Pinpoint the cell where the given text exists, returning its (x, y) midpoint coordinate. 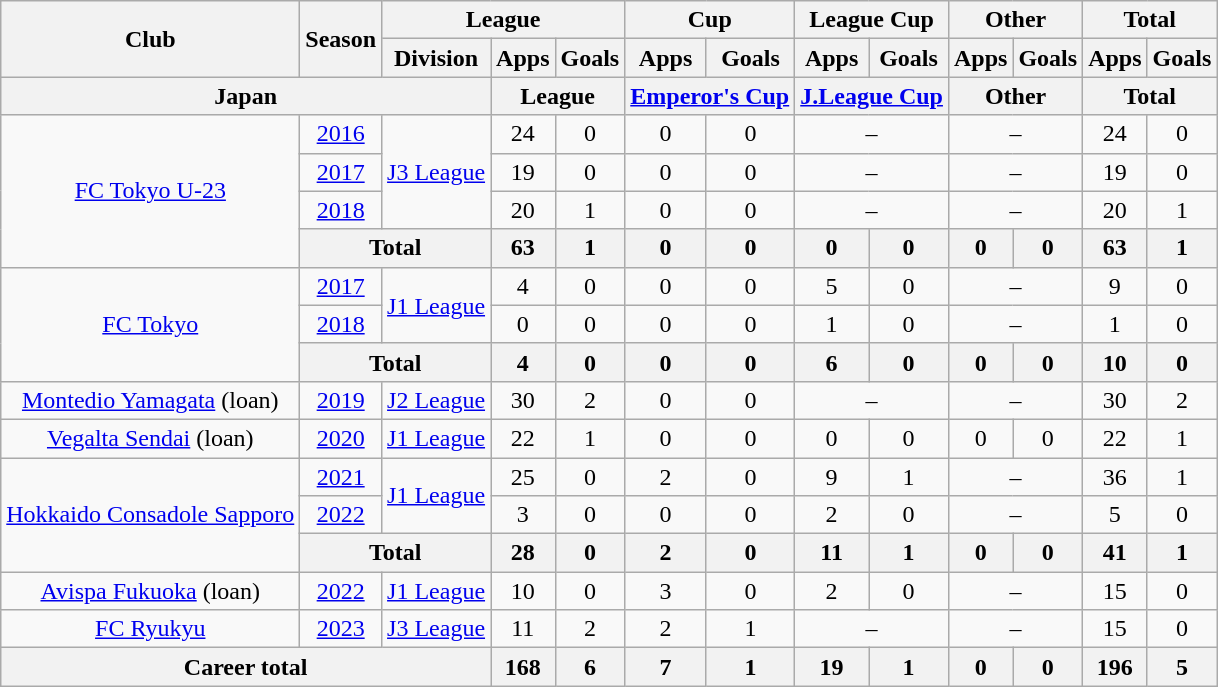
Montedio Yamagata (loan) (150, 400)
J.League Cup (872, 96)
Cup (710, 20)
2020 (341, 438)
25 (523, 477)
2023 (341, 629)
Division (436, 58)
Emperor's Cup (710, 96)
Avispa Fukuoka (loan) (150, 591)
36 (1115, 477)
FC Tokyo (150, 324)
FC Tokyo U-23 (150, 191)
Season (341, 39)
Japan (246, 96)
28 (523, 553)
Club (150, 39)
Hokkaido Consadole Sapporo (150, 515)
41 (1115, 553)
2016 (341, 134)
FC Ryukyu (150, 629)
168 (523, 667)
2021 (341, 477)
League Cup (872, 20)
Vegalta Sendai (loan) (150, 438)
Career total (246, 667)
J2 League (436, 400)
196 (1115, 667)
2019 (341, 400)
7 (666, 667)
